Scan for the cell matching the given text and deliver its (x, y) coordinate at center. 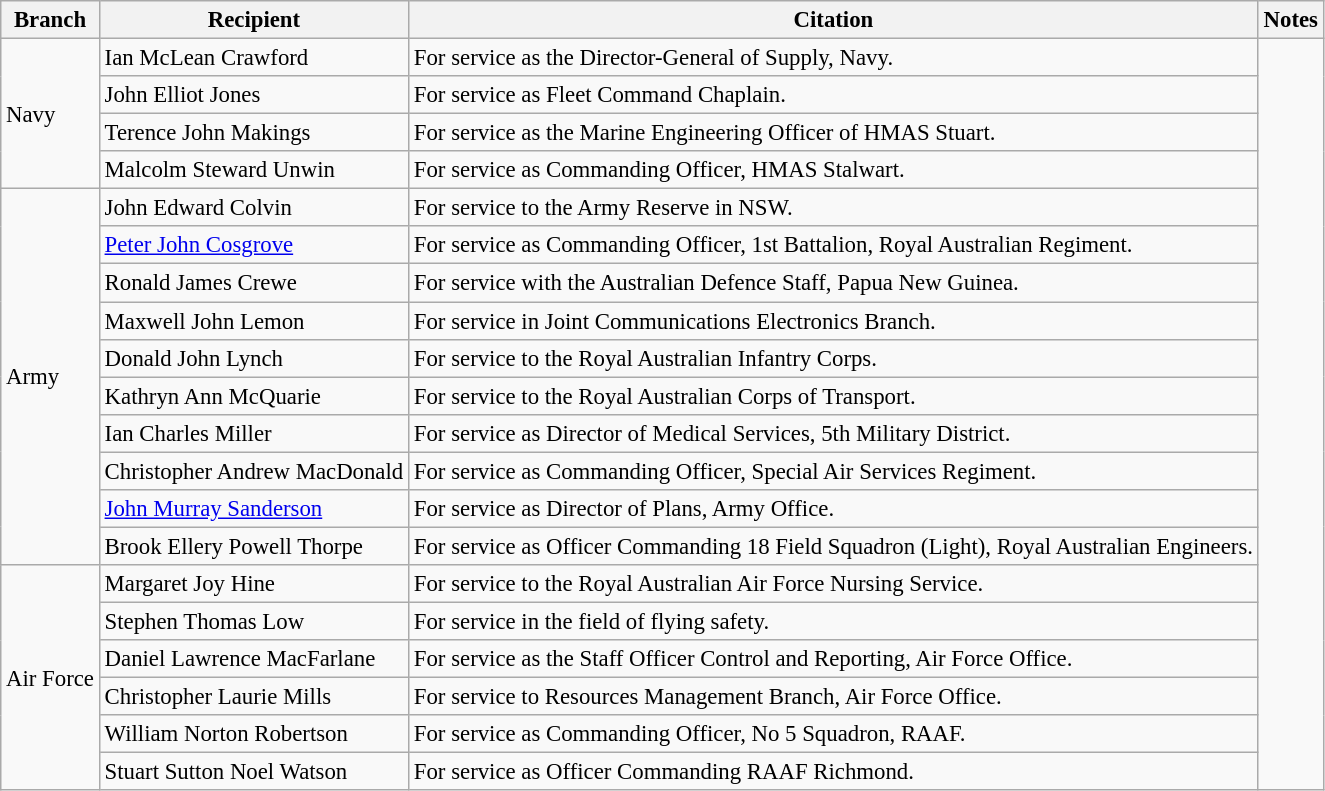
For service as Commanding Officer, Special Air Services Regiment. (834, 471)
Maxwell John Lemon (254, 321)
William Norton Robertson (254, 734)
Brook Ellery Powell Thorpe (254, 546)
Kathryn Ann McQuarie (254, 396)
Air Force (50, 678)
For service with the Australian Defence Staff, Papua New Guinea. (834, 283)
Margaret Joy Hine (254, 584)
Christopher Laurie Mills (254, 697)
Terence John Makings (254, 133)
John Elliot Jones (254, 95)
For service in the field of flying safety. (834, 621)
Malcolm Steward Unwin (254, 170)
For service as Fleet Command Chaplain. (834, 95)
Branch (50, 20)
Daniel Lawrence MacFarlane (254, 659)
For service as Commanding Officer, HMAS Stalwart. (834, 170)
Ian McLean Crawford (254, 58)
For service as the Director-General of Supply, Navy. (834, 58)
For service as the Marine Engineering Officer of HMAS Stuart. (834, 133)
For service as Director of Medical Services, 5th Military District. (834, 433)
For service as Officer Commanding 18 Field Squadron (Light), Royal Australian Engineers. (834, 546)
For service as the Staff Officer Control and Reporting, Air Force Office. (834, 659)
For service as Commanding Officer, No 5 Squadron, RAAF. (834, 734)
Peter John Cosgrove (254, 245)
Army (50, 377)
Recipient (254, 20)
Navy (50, 114)
For service to the Royal Australian Infantry Corps. (834, 358)
Christopher Andrew MacDonald (254, 471)
For service to the Army Reserve in NSW. (834, 208)
For service as Director of Plans, Army Office. (834, 509)
John Murray Sanderson (254, 509)
For service to the Royal Australian Corps of Transport. (834, 396)
Donald John Lynch (254, 358)
Ian Charles Miller (254, 433)
For service in Joint Communications Electronics Branch. (834, 321)
Ronald James Crewe (254, 283)
For service to the Royal Australian Air Force Nursing Service. (834, 584)
For service as Officer Commanding RAAF Richmond. (834, 772)
Stephen Thomas Low (254, 621)
For service to Resources Management Branch, Air Force Office. (834, 697)
Citation (834, 20)
Stuart Sutton Noel Watson (254, 772)
For service as Commanding Officer, 1st Battalion, Royal Australian Regiment. (834, 245)
John Edward Colvin (254, 208)
Notes (1290, 20)
